Identify which cell holds the provided text, then report its (X, Y) central coordinate. 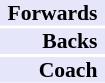
Forwards (52, 13)
Coach (52, 70)
Backs (52, 41)
